Provide the [X, Y] coordinate of the cell's center where the given text is located.  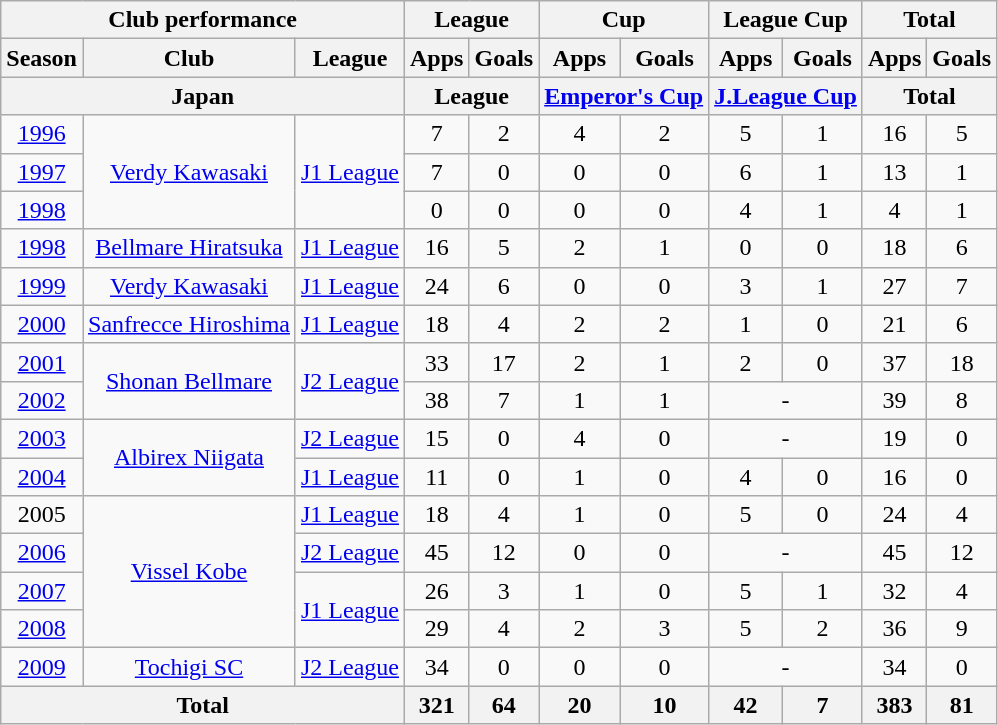
Club performance [203, 20]
29 [437, 629]
Japan [203, 96]
Season [42, 58]
1999 [42, 286]
2006 [42, 553]
Club [188, 58]
2009 [42, 667]
36 [894, 629]
2001 [42, 362]
2008 [42, 629]
Sanfrecce Hiroshima [188, 324]
38 [437, 400]
2002 [42, 400]
21 [894, 324]
26 [437, 591]
321 [437, 705]
Tochigi SC [188, 667]
Emperor's Cup [624, 96]
2004 [42, 477]
17 [504, 362]
20 [580, 705]
33 [437, 362]
81 [962, 705]
Vissel Kobe [188, 572]
32 [894, 591]
15 [437, 438]
Shonan Bellmare [188, 381]
2003 [42, 438]
10 [664, 705]
11 [437, 477]
39 [894, 400]
64 [504, 705]
8 [962, 400]
13 [894, 172]
27 [894, 286]
1996 [42, 134]
383 [894, 705]
2005 [42, 515]
19 [894, 438]
2007 [42, 591]
J.League Cup [786, 96]
37 [894, 362]
42 [746, 705]
9 [962, 629]
League Cup [786, 20]
Bellmare Hiratsuka [188, 248]
Albirex Niigata [188, 457]
Cup [624, 20]
2000 [42, 324]
1997 [42, 172]
